Pinpoint the cell where the given text exists, returning its (x, y) midpoint coordinate. 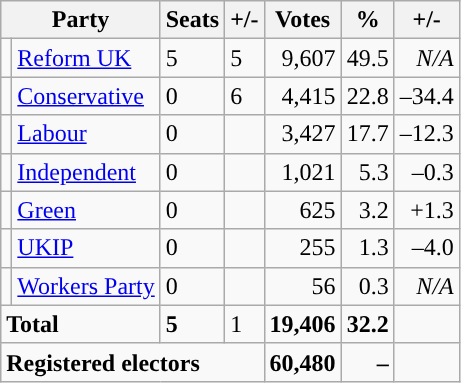
56 (302, 286)
Registered electors (132, 362)
60,480 (302, 362)
1,021 (302, 172)
5.3 (368, 172)
255 (302, 248)
Labour (86, 134)
1.3 (368, 248)
3,427 (302, 134)
9,607 (302, 58)
Conservative (86, 96)
Reform UK (86, 58)
32.2 (368, 324)
Green (86, 210)
4,415 (302, 96)
Party (80, 20)
0.3 (368, 286)
–4.0 (426, 248)
49.5 (368, 58)
Seats (192, 20)
22.8 (368, 96)
+1.3 (426, 210)
% (368, 20)
19,406 (302, 324)
–0.3 (426, 172)
17.7 (368, 134)
625 (302, 210)
Independent (86, 172)
1 (244, 324)
– (368, 362)
3.2 (368, 210)
Workers Party (86, 286)
UKIP (86, 248)
–34.4 (426, 96)
Total (80, 324)
6 (244, 96)
Votes (302, 20)
–12.3 (426, 134)
